Capture the cell that displays the provided text and extract its [x, y] central coordinate. 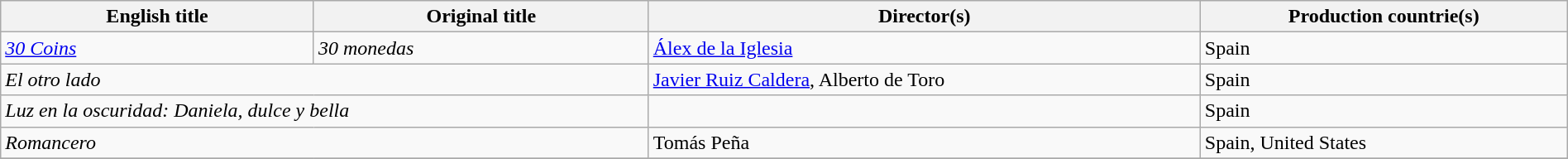
Romancero [324, 142]
Álex de la Iglesia [925, 48]
Production countrie(s) [1384, 17]
Original title [481, 17]
English title [157, 17]
30 Coins [157, 48]
Director(s) [925, 17]
Tomás Peña [925, 142]
El otro lado [324, 79]
Luz en la oscuridad: Daniela, dulce y bella [324, 111]
30 monedas [481, 48]
Spain, United States [1384, 142]
Javier Ruiz Caldera, Alberto de Toro [925, 79]
